Detect which cell encompasses the target text, then output its [X, Y] center coordinate. 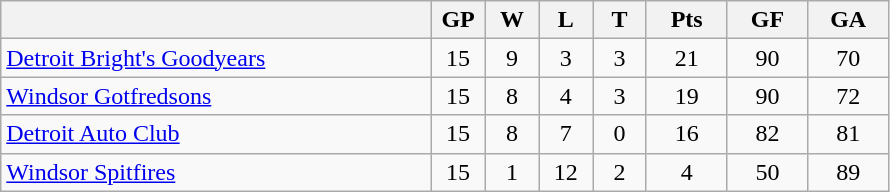
GF [768, 20]
T [620, 20]
Windsor Gotfredsons [216, 96]
81 [848, 134]
L [566, 20]
19 [686, 96]
82 [768, 134]
89 [848, 172]
Detroit Auto Club [216, 134]
Detroit Bright's Goodyears [216, 58]
16 [686, 134]
2 [620, 172]
0 [620, 134]
12 [566, 172]
1 [512, 172]
GP [458, 20]
72 [848, 96]
70 [848, 58]
7 [566, 134]
W [512, 20]
21 [686, 58]
Windsor Spitfires [216, 172]
9 [512, 58]
50 [768, 172]
Pts [686, 20]
GA [848, 20]
